Locate the cell with the specified text and output its (X, Y) center coordinate. 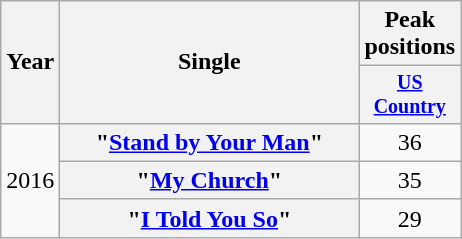
36 (410, 142)
USCountry (410, 94)
"Stand by Your Man" (210, 142)
2016 (30, 180)
"I Told You So" (210, 218)
Year (30, 62)
35 (410, 180)
Single (210, 62)
29 (410, 218)
Peakpositions (410, 34)
"My Church" (210, 180)
